Capture the cell that displays the provided text and extract its [X, Y] central coordinate. 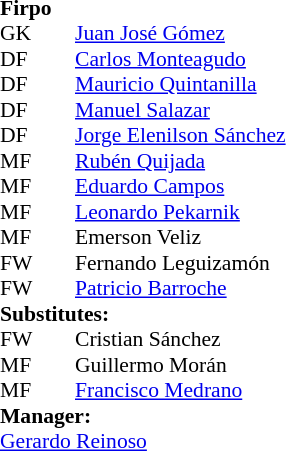
Rubén Quijada [180, 161]
Emerson Veliz [180, 237]
GK [19, 33]
Cristian Sánchez [180, 339]
Patricio Barroche [180, 289]
Jorge Elenilson Sánchez [180, 135]
Manuel Salazar [180, 110]
Juan José Gómez [180, 33]
Leonardo Pekarnik [180, 212]
Manager: [143, 416]
Fernando Leguizamón [180, 263]
Eduardo Campos [180, 187]
Carlos Monteagudo [180, 59]
Mauricio Quintanilla [180, 85]
Guillermo Morán [180, 365]
Francisco Medrano [180, 391]
Substitutes: [143, 314]
